Extract the [X, Y] coordinate from the center of the cell holding the provided text.  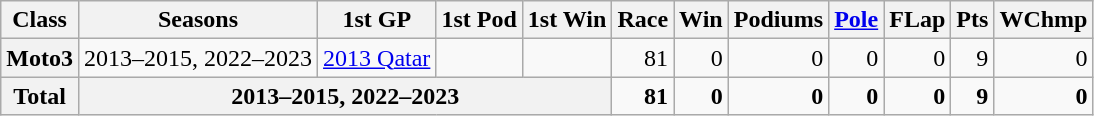
Pts [972, 20]
FLap [918, 20]
WChmp [1044, 20]
Class [40, 20]
2013 Qatar [377, 58]
Race [643, 20]
Seasons [198, 20]
1st Pod [479, 20]
1st Win [567, 20]
Win [702, 20]
Moto3 [40, 58]
Pole [856, 20]
Podiums [778, 20]
Total [40, 96]
1st GP [377, 20]
